Output the (x, y) coordinate of the center of the cell containing the given text.  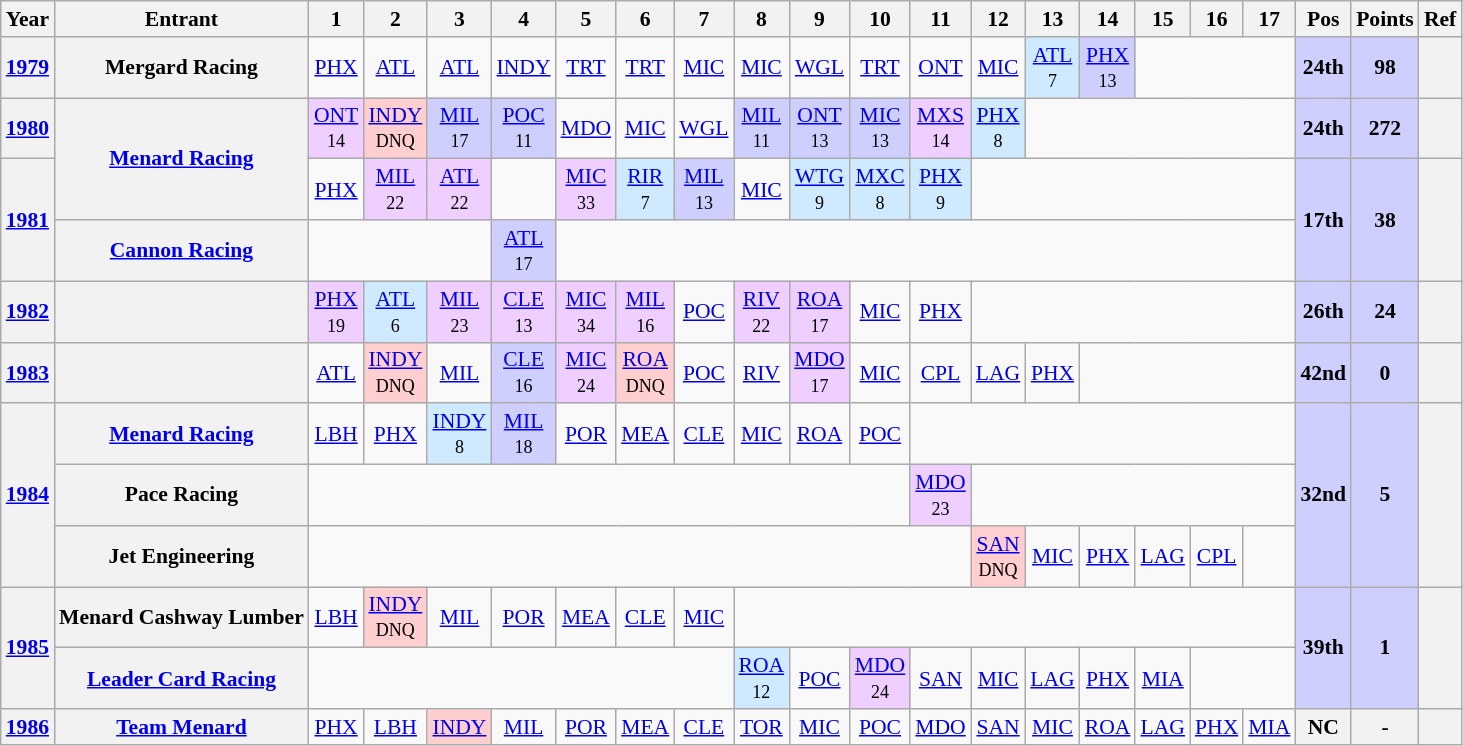
10 (880, 19)
ONT13 (820, 128)
24 (1385, 312)
ATL17 (524, 250)
42nd (1323, 372)
ATL7 (1052, 68)
1982 (28, 312)
MXC8 (880, 190)
MIL13 (704, 190)
39th (1323, 648)
Jet Engineering (182, 556)
MIL16 (645, 312)
ONT14 (336, 128)
ATL22 (459, 190)
8 (762, 19)
MIL23 (459, 312)
26th (1323, 312)
CLE13 (524, 312)
1986 (28, 727)
ROA17 (820, 312)
Year (28, 19)
Pace Racing (182, 496)
ROADNQ (645, 372)
INDY8 (459, 434)
MIL11 (762, 128)
13 (1052, 19)
3 (459, 19)
7 (704, 19)
MIC24 (586, 372)
12 (998, 19)
MDO17 (820, 372)
WTG9 (820, 190)
RIR7 (645, 190)
RIV22 (762, 312)
15 (1162, 19)
MIC33 (586, 190)
PHX19 (336, 312)
MIL17 (459, 128)
17th (1323, 220)
2 (395, 19)
MIL18 (524, 434)
17 (1269, 19)
PHX13 (1108, 68)
Team Menard (182, 727)
MDO24 (880, 678)
- (1385, 727)
38 (1385, 220)
1979 (28, 68)
32nd (1323, 496)
Ref (1440, 19)
0 (1385, 372)
Pos (1323, 19)
4 (524, 19)
MXS14 (940, 128)
Mergard Racing (182, 68)
6 (645, 19)
Menard Cashway Lumber (182, 618)
Cannon Racing (182, 250)
POC11 (524, 128)
16 (1216, 19)
MIC13 (880, 128)
1981 (28, 220)
11 (940, 19)
ONT (940, 68)
Points (1385, 19)
14 (1108, 19)
MDO23 (940, 496)
Entrant (182, 19)
SANDNQ (998, 556)
CLE16 (524, 372)
ATL6 (395, 312)
PHX9 (940, 190)
Leader Card Racing (182, 678)
PHX8 (998, 128)
MIL22 (395, 190)
MIC34 (586, 312)
272 (1385, 128)
RIV (762, 372)
ROA12 (762, 678)
NC (1323, 727)
TOR (762, 727)
1984 (28, 496)
1980 (28, 128)
98 (1385, 68)
1983 (28, 372)
9 (820, 19)
1985 (28, 648)
